Return [x, y] of the center of cell containing provided text 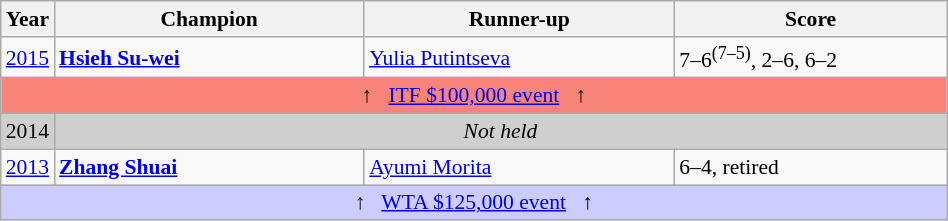
Score [810, 19]
2014 [28, 132]
Ayumi Morita [519, 167]
6–4, retired [810, 167]
Zhang Shuai [209, 167]
Not held [500, 132]
7–6(7–5), 2–6, 6–2 [810, 58]
2013 [28, 167]
Year [28, 19]
↑ ITF $100,000 event ↑ [474, 96]
Champion [209, 19]
Hsieh Su-wei [209, 58]
Runner-up [519, 19]
Yulia Putintseva [519, 58]
2015 [28, 58]
↑ WTA $125,000 event ↑ [474, 203]
